Return the (X, Y) coordinate for the center point of the cell that contains the specified text.  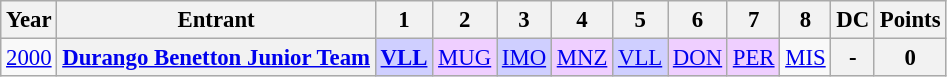
7 (753, 20)
3 (524, 20)
2 (465, 20)
MNZ (582, 58)
6 (698, 20)
MUG (465, 58)
5 (640, 20)
8 (806, 20)
0 (910, 58)
1 (404, 20)
PER (753, 58)
DC (853, 20)
Durango Benetton Junior Team (216, 58)
Points (910, 20)
MIS (806, 58)
2000 (29, 58)
IMO (524, 58)
Year (29, 20)
Entrant (216, 20)
- (853, 58)
4 (582, 20)
DON (698, 58)
